Search for the cell housing the specified text and yield its [x, y] center coordinate. 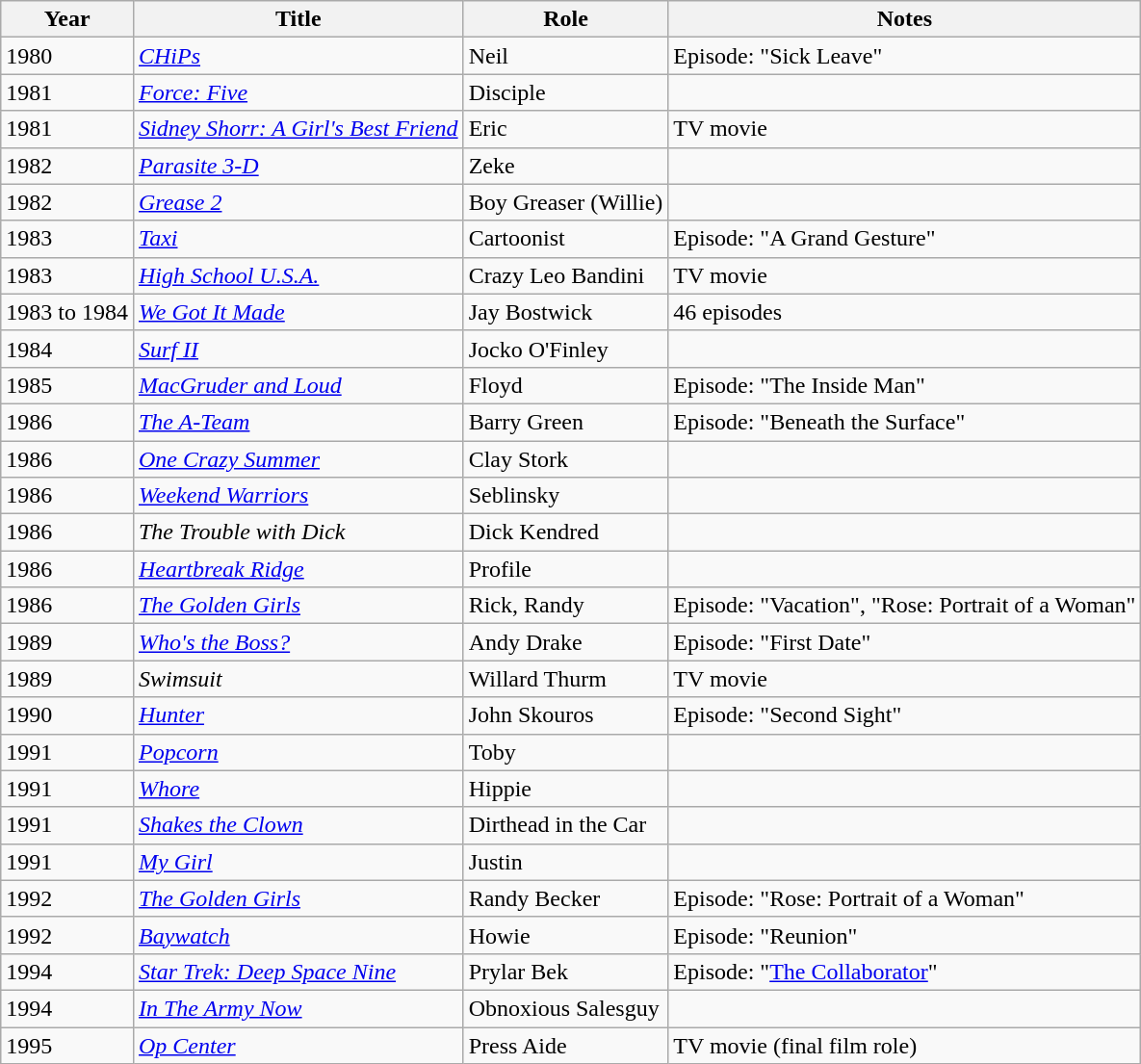
Profile [566, 569]
Eric [566, 129]
1990 [67, 715]
1980 [67, 56]
Disciple [566, 92]
Neil [566, 56]
CHiPs [298, 56]
Force: Five [298, 92]
46 episodes [905, 312]
Episode: "The Collaborator" [905, 972]
Episode: "First Date" [905, 642]
Popcorn [298, 752]
Star Trek: Deep Space Nine [298, 972]
Press Aide [566, 1045]
In The Army Now [298, 1008]
Jay Bostwick [566, 312]
Episode: "The Inside Man" [905, 385]
High School U.S.A. [298, 275]
Seblinsky [566, 496]
1985 [67, 385]
My Girl [298, 862]
Toby [566, 752]
Dirthead in the Car [566, 825]
Cartoonist [566, 239]
Shakes the Clown [298, 825]
Sidney Shorr: A Girl's Best Friend [298, 129]
Dick Kendred [566, 532]
Baywatch [298, 935]
Grease 2 [298, 202]
Episode: "Reunion" [905, 935]
Clay Stork [566, 459]
Episode: "Vacation", "Rose: Portrait of a Woman" [905, 606]
Episode: "Sick Leave" [905, 56]
Boy Greaser (Willie) [566, 202]
Randy Becker [566, 898]
MacGruder and Loud [298, 385]
Whore [298, 789]
1983 to 1984 [67, 312]
TV movie (final film role) [905, 1045]
Parasite 3-D [298, 166]
Willard Thurm [566, 679]
Episode: "Second Sight" [905, 715]
Episode: "Beneath the Surface" [905, 422]
Op Center [298, 1045]
Floyd [566, 385]
Taxi [298, 239]
Obnoxious Salesguy [566, 1008]
Role [566, 19]
Hippie [566, 789]
Barry Green [566, 422]
Rick, Randy [566, 606]
Weekend Warriors [298, 496]
Howie [566, 935]
Notes [905, 19]
Jocko O'Finley [566, 349]
Who's the Boss? [298, 642]
Year [67, 19]
Crazy Leo Bandini [566, 275]
Title [298, 19]
Zeke [566, 166]
Episode: "A Grand Gesture" [905, 239]
1984 [67, 349]
The A-Team [298, 422]
One Crazy Summer [298, 459]
Surf II [298, 349]
1995 [67, 1045]
Prylar Bek [566, 972]
Episode: "Rose: Portrait of a Woman" [905, 898]
Andy Drake [566, 642]
Justin [566, 862]
The Trouble with Dick [298, 532]
Heartbreak Ridge [298, 569]
Swimsuit [298, 679]
John Skouros [566, 715]
Hunter [298, 715]
We Got It Made [298, 312]
